Find where the given text appears and provide that cell's center as (X, Y) coordinate. 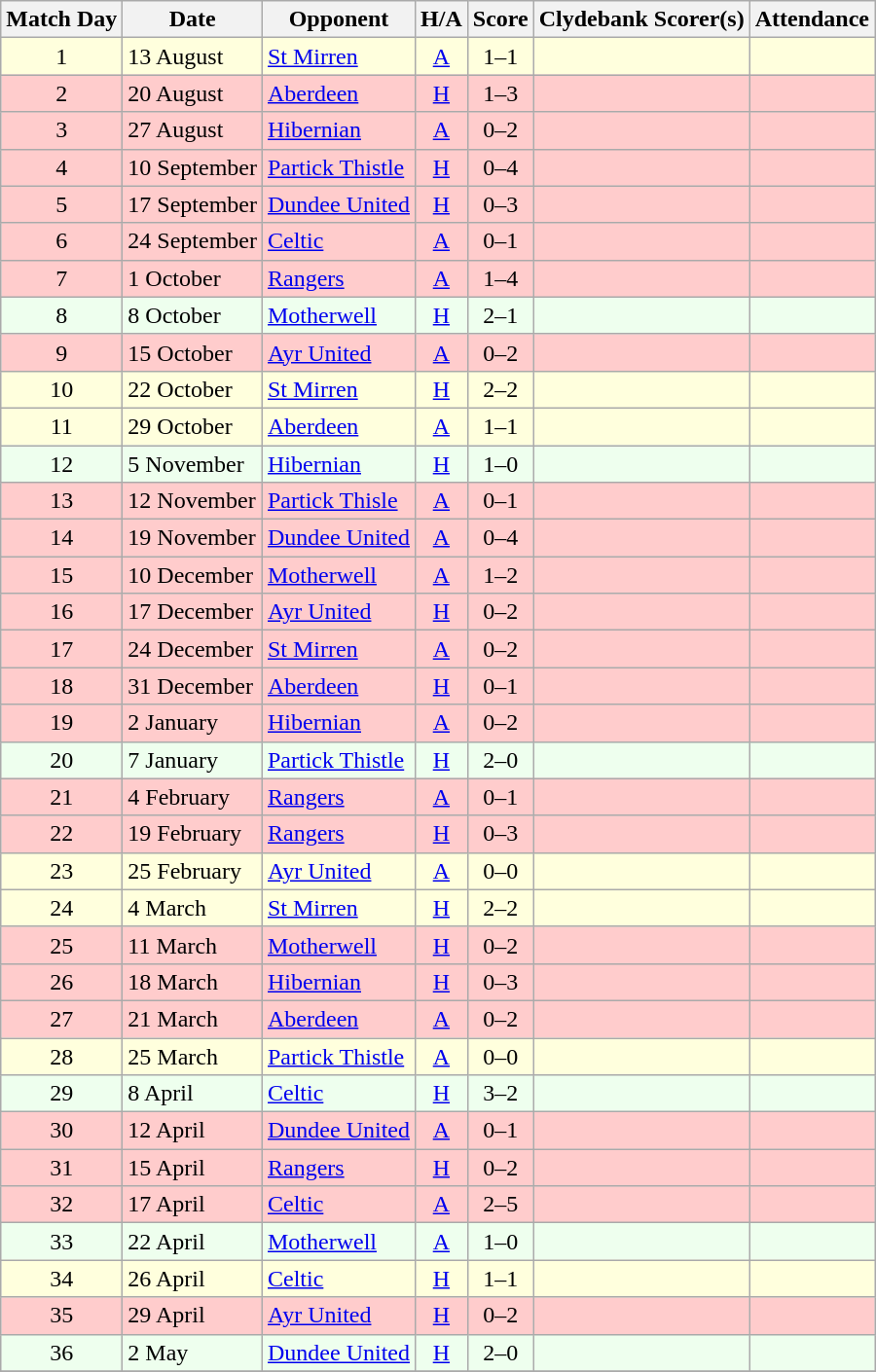
17 April (193, 1205)
12 (62, 464)
Opponent (339, 19)
12 April (193, 1131)
19 (62, 723)
24 September (193, 241)
27 August (193, 130)
21 March (193, 1019)
11 (62, 426)
5 November (193, 464)
2–1 (500, 315)
27 (62, 1019)
2 (62, 93)
1–2 (500, 575)
32 (62, 1205)
22 April (193, 1242)
30 (62, 1131)
17 (62, 649)
4 February (193, 797)
17 December (193, 612)
19 February (193, 834)
4 (62, 167)
24 December (193, 649)
2 May (193, 1353)
25 March (193, 1056)
Score (500, 19)
4 March (193, 908)
20 August (193, 93)
31 December (193, 686)
9 (62, 352)
26 April (193, 1279)
12 November (193, 501)
Partick Thisle (339, 501)
26 (62, 982)
Clydebank Scorer(s) (641, 19)
3–2 (500, 1094)
Match Day (62, 19)
25 (62, 945)
10 December (193, 575)
29 October (193, 426)
18 March (193, 982)
2 January (193, 723)
7 (62, 278)
H/A (442, 19)
7 January (193, 760)
33 (62, 1242)
15 (62, 575)
6 (62, 241)
1 (62, 56)
11 March (193, 945)
25 February (193, 871)
16 (62, 612)
18 (62, 686)
20 (62, 760)
35 (62, 1316)
15 April (193, 1168)
8 October (193, 315)
29 (62, 1094)
28 (62, 1056)
Attendance (812, 19)
13 August (193, 56)
29 April (193, 1316)
10 (62, 389)
15 October (193, 352)
3 (62, 130)
Date (193, 19)
31 (62, 1168)
21 (62, 797)
34 (62, 1279)
22 October (193, 389)
23 (62, 871)
1–4 (500, 278)
13 (62, 501)
36 (62, 1353)
8 (62, 315)
1–3 (500, 93)
22 (62, 834)
19 November (193, 538)
24 (62, 908)
2–5 (500, 1205)
1 October (193, 278)
10 September (193, 167)
14 (62, 538)
8 April (193, 1094)
5 (62, 204)
17 September (193, 204)
